Find where the given text appears and provide that cell's center as (x, y) coordinate. 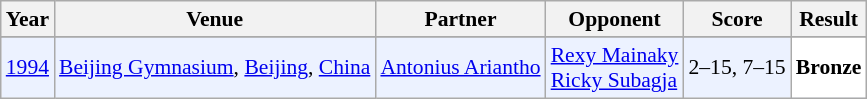
Venue (214, 19)
Partner (460, 19)
Opponent (615, 19)
Beijing Gymnasium, Beijing, China (214, 68)
Bronze (829, 68)
Rexy Mainaky Ricky Subagja (615, 68)
Antonius Ariantho (460, 68)
Year (28, 19)
2–15, 7–15 (736, 68)
Result (829, 19)
1994 (28, 68)
Score (736, 19)
